Search for the cell housing the specified text and yield its (X, Y) center coordinate. 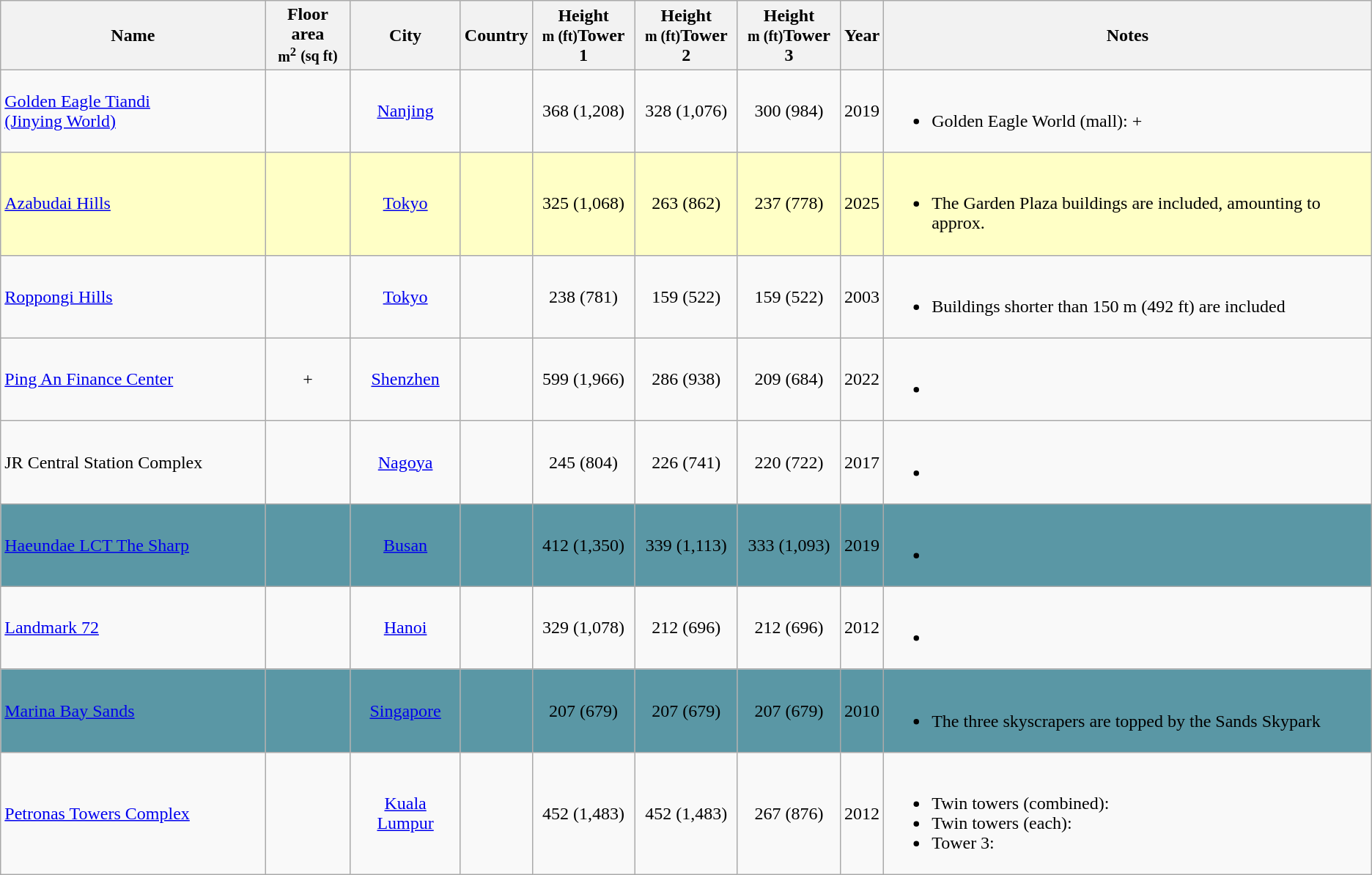
Nagoya (405, 462)
2025 (862, 204)
412 (1,350) (583, 545)
Heightm (ft)Tower 2 (686, 35)
Landmark 72 (133, 627)
286 (938) (686, 380)
Ping An Finance Center (133, 380)
599 (1,966) (583, 380)
Name (133, 35)
Haeundae LCT The Sharp (133, 545)
Hanoi (405, 627)
Heightm (ft)Tower 3 (789, 35)
Singapore (405, 711)
Roppongi Hills (133, 296)
Golden Eagle Tiandi (Jinying World) (133, 111)
+ (308, 380)
263 (862) (686, 204)
JR Central Station Complex (133, 462)
Busan (405, 545)
City (405, 35)
245 (804) (583, 462)
Floor aream2 (sq ft) (308, 35)
267 (876) (789, 813)
Shenzhen (405, 380)
Golden Eagle World (mall): + (1128, 111)
2010 (862, 711)
The three skyscrapers are topped by the Sands Skypark (1128, 711)
328 (1,076) (686, 111)
Nanjing (405, 111)
Petronas Towers Complex (133, 813)
Marina Bay Sands (133, 711)
2003 (862, 296)
237 (778) (789, 204)
209 (684) (789, 380)
Twin towers (combined): Twin towers (each): Tower 3: (1128, 813)
Azabudai Hills (133, 204)
325 (1,068) (583, 204)
238 (781) (583, 296)
2017 (862, 462)
333 (1,093) (789, 545)
The Garden Plaza buildings are included, amounting to approx. (1128, 204)
339 (1,113) (686, 545)
Kuala Lumpur (405, 813)
368 (1,208) (583, 111)
226 (741) (686, 462)
Year (862, 35)
Heightm (ft)Tower 1 (583, 35)
Notes (1128, 35)
Country (496, 35)
300 (984) (789, 111)
329 (1,078) (583, 627)
2022 (862, 380)
220 (722) (789, 462)
Buildings shorter than 150 m (492 ft) are included (1128, 296)
